From the cell containing the given text, extract its center point as [X, Y] coordinate. 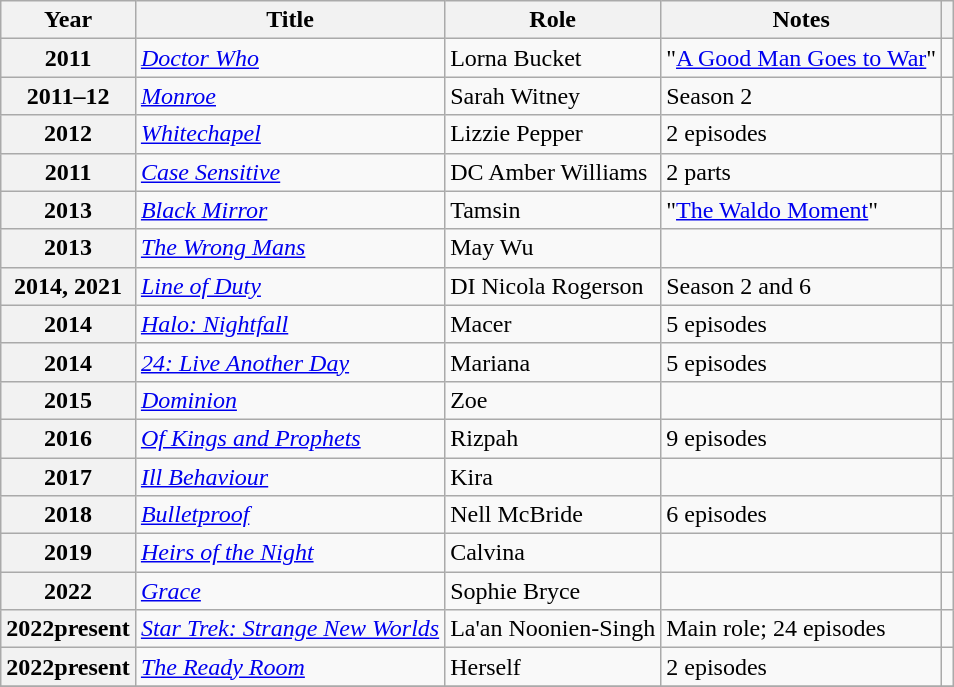
Lizzie Pepper [553, 134]
2015 [68, 400]
Bulletproof [290, 515]
2017 [68, 477]
"The Waldo Moment" [802, 210]
Tamsin [553, 210]
2016 [68, 438]
Sarah Witney [553, 96]
Main role; 24 episodes [802, 629]
2018 [68, 515]
2012 [68, 134]
2011–12 [68, 96]
Of Kings and Prophets [290, 438]
Year [68, 20]
Dominion [290, 400]
Season 2 [802, 96]
2019 [68, 553]
Case Sensitive [290, 172]
Lorna Bucket [553, 58]
Season 2 and 6 [802, 286]
24: Live Another Day [290, 362]
2022 [68, 591]
Role [553, 20]
The Wrong Mans [290, 248]
9 episodes [802, 438]
Sophie Bryce [553, 591]
Whitechapel [290, 134]
Doctor Who [290, 58]
6 episodes [802, 515]
La'an Noonien-Singh [553, 629]
Line of Duty [290, 286]
DI Nicola Rogerson [553, 286]
2014, 2021 [68, 286]
"A Good Man Goes to War" [802, 58]
Monroe [290, 96]
Notes [802, 20]
Rizpah [553, 438]
Kira [553, 477]
Heirs of the Night [290, 553]
Calvina [553, 553]
Herself [553, 667]
May Wu [553, 248]
Star Trek: Strange New Worlds [290, 629]
The Ready Room [290, 667]
Macer [553, 324]
Mariana [553, 362]
Zoe [553, 400]
DC Amber Williams [553, 172]
Halo: Nightfall [290, 324]
Title [290, 20]
Nell McBride [553, 515]
2 parts [802, 172]
Ill Behaviour [290, 477]
Black Mirror [290, 210]
Grace [290, 591]
